Extract the (X, Y) coordinate from the center of the cell holding the provided text.  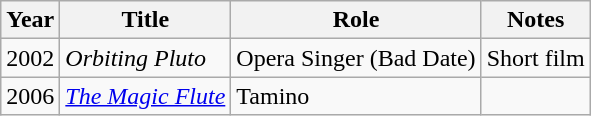
Year (30, 20)
Title (146, 20)
2002 (30, 58)
Opera Singer (Bad Date) (356, 58)
Orbiting Pluto (146, 58)
Role (356, 20)
The Magic Flute (146, 96)
Notes (536, 20)
Tamino (356, 96)
2006 (30, 96)
Short film (536, 58)
